Identify which cell holds the provided text, then report its [X, Y] central coordinate. 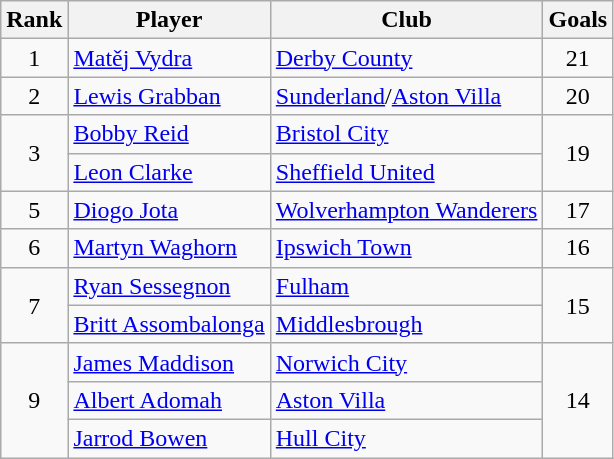
Player [169, 20]
Club [406, 20]
15 [578, 305]
Martyn Waghorn [169, 248]
7 [34, 305]
Jarrod Bowen [169, 438]
20 [578, 96]
Sunderland/Aston Villa [406, 96]
Norwich City [406, 362]
2 [34, 96]
9 [34, 400]
Albert Adomah [169, 400]
Middlesbrough [406, 324]
Wolverhampton Wanderers [406, 210]
Bobby Reid [169, 134]
3 [34, 153]
14 [578, 400]
5 [34, 210]
Diogo Jota [169, 210]
Goals [578, 20]
Ipswich Town [406, 248]
Britt Assombalonga [169, 324]
Rank [34, 20]
Matěj Vydra [169, 58]
Fulham [406, 286]
Aston Villa [406, 400]
6 [34, 248]
19 [578, 153]
21 [578, 58]
Derby County [406, 58]
Leon Clarke [169, 172]
17 [578, 210]
Sheffield United [406, 172]
16 [578, 248]
Ryan Sessegnon [169, 286]
1 [34, 58]
Lewis Grabban [169, 96]
James Maddison [169, 362]
Hull City [406, 438]
Bristol City [406, 134]
